From the cell containing the given text, extract its center point as (x, y) coordinate. 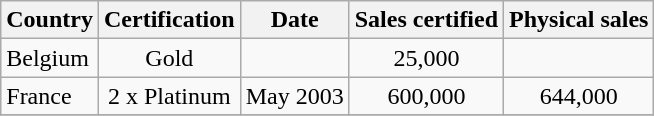
Belgium (50, 58)
Country (50, 20)
600,000 (426, 96)
France (50, 96)
2 x Platinum (169, 96)
25,000 (426, 58)
Physical sales (579, 20)
Date (294, 20)
Gold (169, 58)
Certification (169, 20)
Sales certified (426, 20)
May 2003 (294, 96)
644,000 (579, 96)
